Identify which cell holds the provided text, then report its [X, Y] central coordinate. 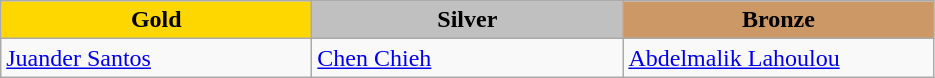
Abdelmalik Lahoulou [778, 58]
Chen Chieh [468, 58]
Gold [156, 20]
Bronze [778, 20]
Juander Santos [156, 58]
Silver [468, 20]
